Identify which cell holds the provided text, then report its [X, Y] central coordinate. 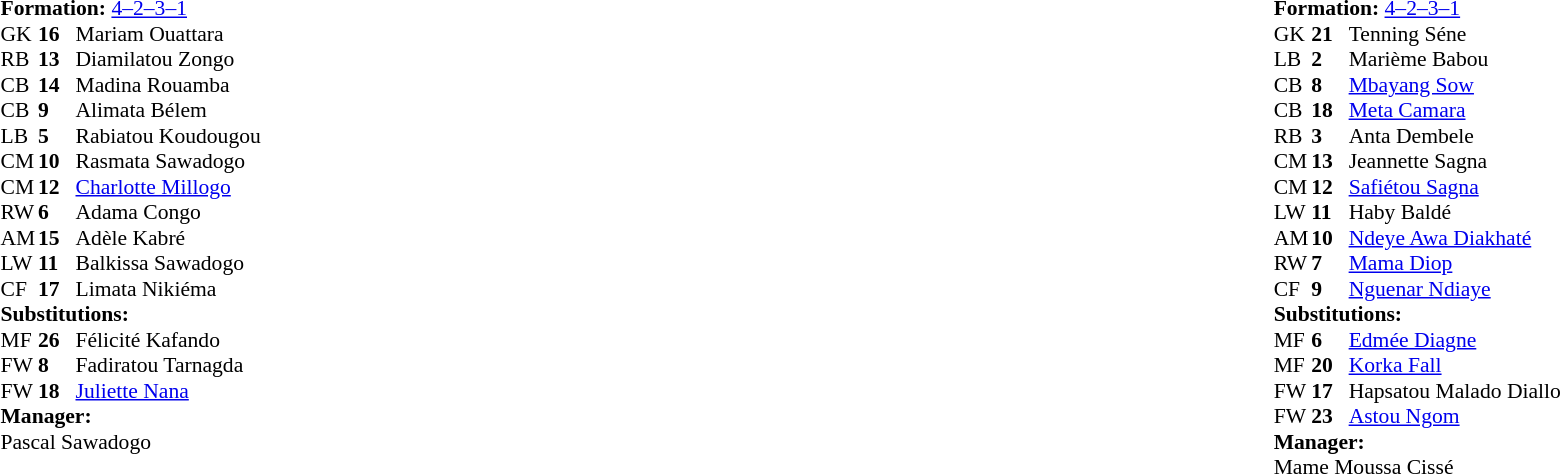
Adèle Kabré [168, 238]
Mariam Ouattara [168, 34]
Rabiatou Koudougou [168, 136]
5 [57, 136]
Juliette Nana [168, 391]
Substitutions: [130, 315]
Félicité Kafando [168, 340]
2 [1330, 59]
Manager: [130, 417]
15 [57, 238]
26 [57, 340]
Limata Nikiéma [168, 289]
21 [1330, 34]
3 [1330, 136]
14 [57, 85]
23 [1330, 417]
Madina Rouamba [168, 85]
16 [57, 34]
Fadiratou Tarnagda [168, 365]
Pascal Sawadogo [130, 442]
Diamilatou Zongo [168, 59]
20 [1330, 365]
Rasmata Sawadogo [168, 161]
7 [1330, 263]
Adama Congo [168, 213]
Balkissa Sawadogo [168, 263]
Alimata Bélem [168, 111]
Charlotte Millogo [168, 187]
